Locate the cell with the specified text and output its [x, y] center coordinate. 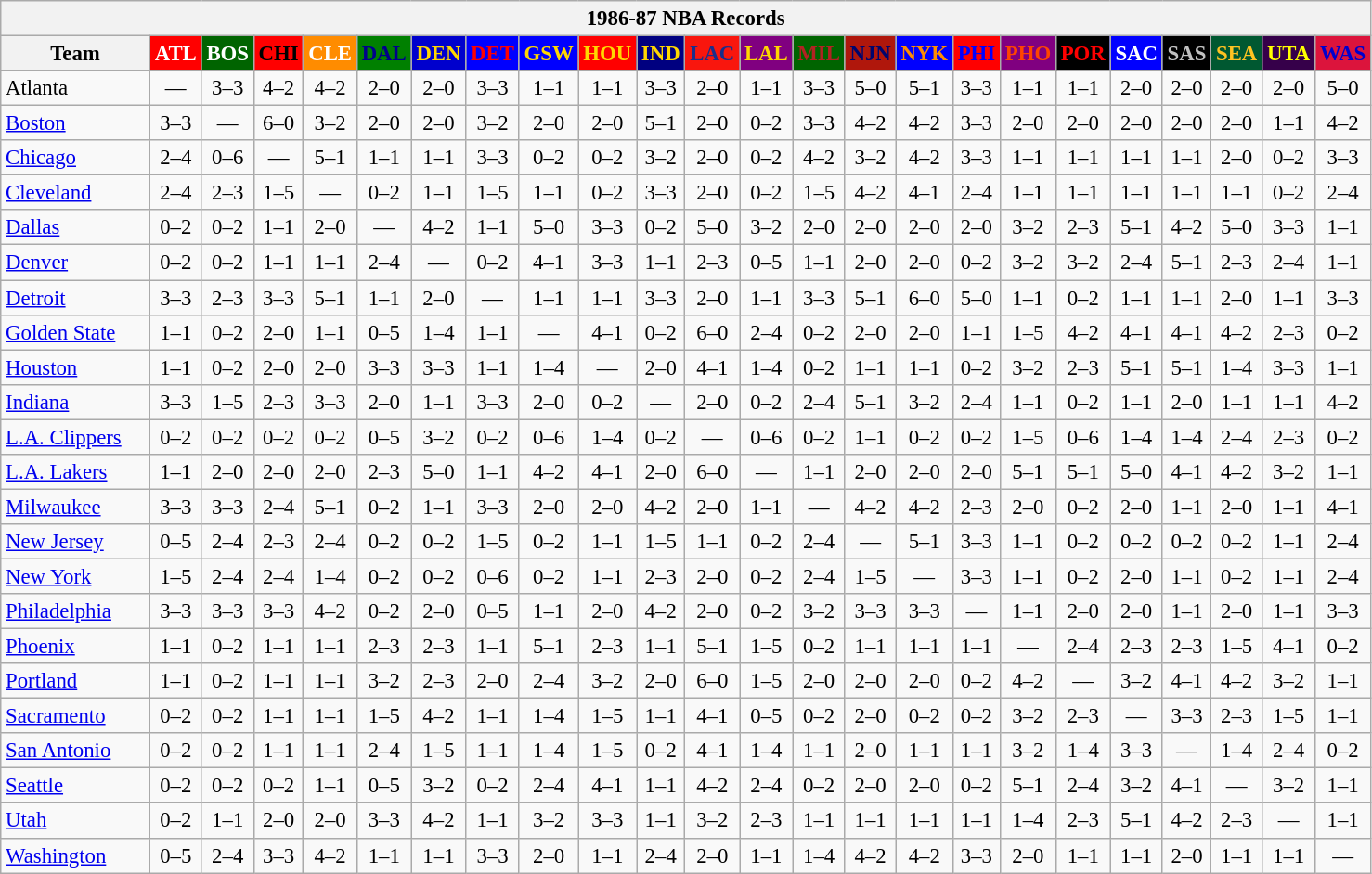
Sacramento [76, 716]
WAS [1343, 54]
L.A. Lakers [76, 472]
Indiana [76, 402]
Philadelphia [76, 611]
Utah [76, 821]
Phoenix [76, 647]
BOS [227, 54]
HOU [607, 54]
Detroit [76, 298]
NJN [871, 54]
New York [76, 576]
Seattle [76, 786]
Portland [76, 681]
CLE [330, 54]
Denver [76, 263]
POR [1082, 54]
Golden State [76, 332]
NYK [925, 54]
ATL [175, 54]
LAC [713, 54]
Chicago [76, 158]
L.A. Clippers [76, 437]
SEA [1236, 54]
LAL [767, 54]
IND [661, 54]
Team [76, 54]
GSW [549, 54]
San Antonio [76, 751]
Cleveland [76, 193]
PHI [977, 54]
DAL [384, 54]
SAC [1136, 54]
UTA [1288, 54]
Dallas [76, 227]
Houston [76, 367]
SAS [1186, 54]
New Jersey [76, 542]
Boston [76, 123]
Atlanta [76, 88]
DET [492, 54]
CHI [278, 54]
PHO [1028, 54]
DEN [438, 54]
Washington [76, 855]
Milwaukee [76, 507]
1986-87 NBA Records [686, 19]
MIL [819, 54]
